Detect which cell encompasses the target text, then output its [X, Y] center coordinate. 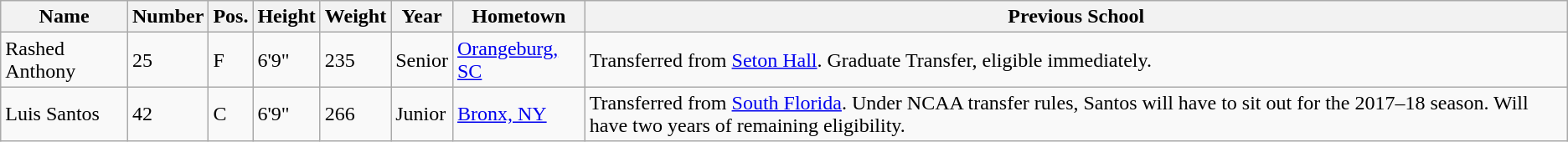
F [231, 60]
Junior [422, 114]
Previous School [1075, 17]
Rashed Anthony [64, 60]
Luis Santos [64, 114]
Weight [355, 17]
C [231, 114]
Bronx, NY [518, 114]
235 [355, 60]
Pos. [231, 17]
Hometown [518, 17]
Senior [422, 60]
Transferred from Seton Hall. Graduate Transfer, eligible immediately. [1075, 60]
42 [168, 114]
Height [286, 17]
Orangeburg, SC [518, 60]
25 [168, 60]
Year [422, 17]
Name [64, 17]
266 [355, 114]
Number [168, 17]
